For the text-containing cell, return its midpoint in (X, Y) coordinate format. 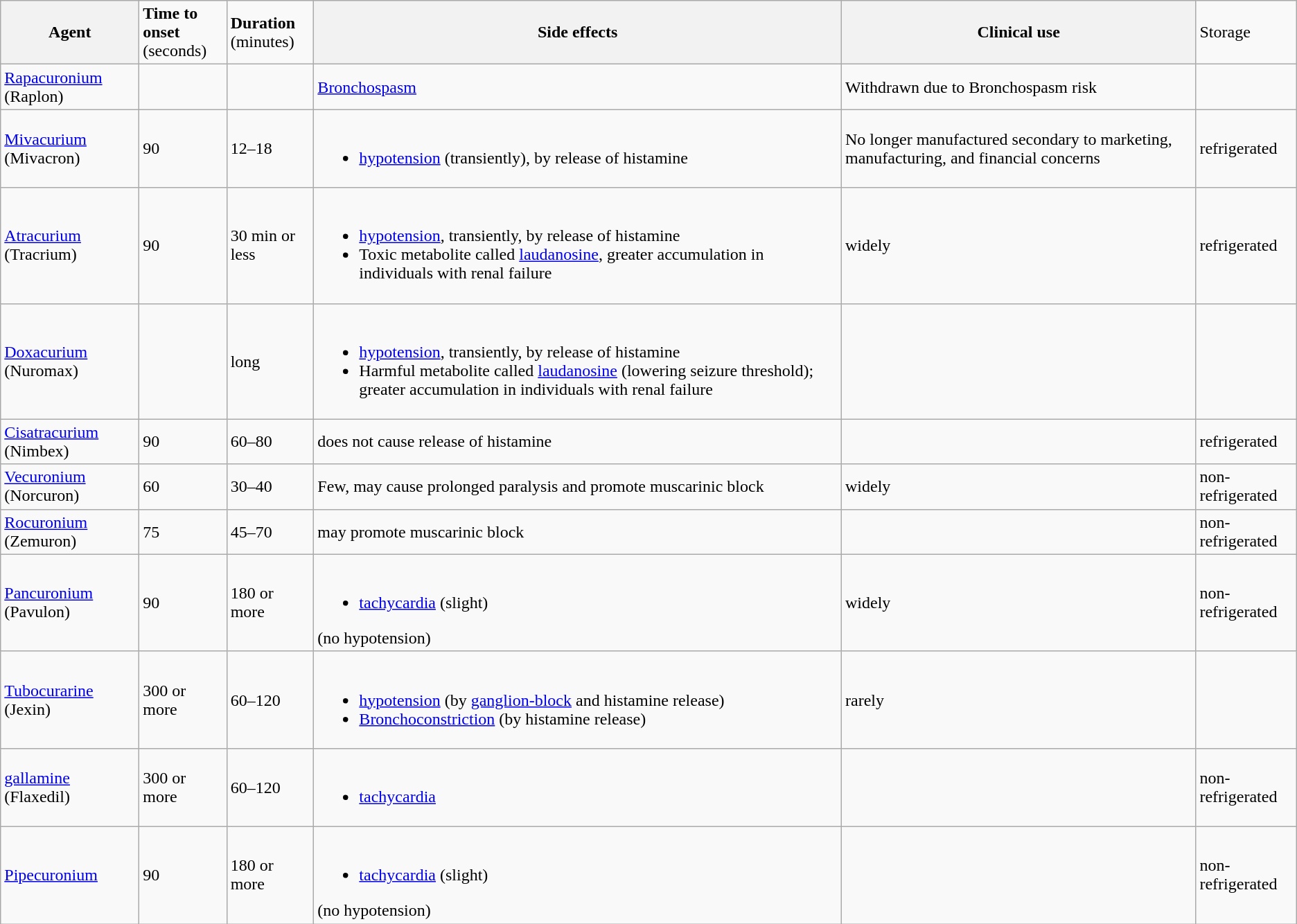
Cisatracurium (Nimbex) (70, 442)
hypotension, transiently, by release of histamineToxic metabolite called laudanosine, greater accumulation in individuals with renal failure (578, 245)
12–18 (270, 148)
60 (183, 486)
long (270, 362)
Mivacurium (Mivacron) (70, 148)
Pancuronium (Pavulon) (70, 603)
gallamine (Flaxedil) (70, 787)
may promote muscarinic block (578, 532)
45–70 (270, 532)
Storage (1246, 33)
Duration (minutes) (270, 33)
Side effects (578, 33)
Time to onset (seconds) (183, 33)
Pipecuronium (70, 875)
Clinical use (1018, 33)
75 (183, 532)
30–40 (270, 486)
rarely (1018, 700)
Rocuronium (Zemuron) (70, 532)
hypotension (by ganglion-block and histamine release)Bronchoconstriction (by histamine release) (578, 700)
Agent (70, 33)
No longer manufactured secondary to marketing, manufacturing, and financial concerns (1018, 148)
hypotension (transiently), by release of histamine (578, 148)
does not cause release of histamine (578, 442)
30 min or less (270, 245)
Tubocurarine (Jexin) (70, 700)
60–80 (270, 442)
Vecuronium (Norcuron) (70, 486)
Rapacuronium (Raplon) (70, 87)
tachycardia (578, 787)
Withdrawn due to Bronchospasm risk (1018, 87)
Doxacurium (Nuromax) (70, 362)
Atracurium (Tracrium) (70, 245)
Few, may cause prolonged paralysis and promote muscarinic block (578, 486)
Bronchospasm (578, 87)
